Identify which cell holds the provided text, then report its [X, Y] central coordinate. 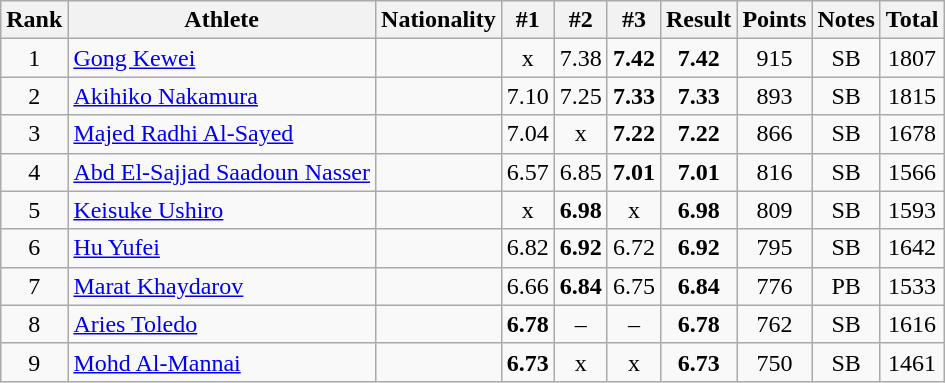
Rank [34, 20]
795 [774, 248]
Akihiko Nakamura [222, 96]
Gong Kewei [222, 58]
Athlete [222, 20]
6.66 [528, 286]
Nationality [439, 20]
816 [774, 172]
8 [34, 324]
1 [34, 58]
9 [34, 362]
1815 [912, 96]
7.04 [528, 134]
1533 [912, 286]
809 [774, 210]
776 [774, 286]
7 [34, 286]
#3 [634, 20]
#2 [580, 20]
1566 [912, 172]
1616 [912, 324]
750 [774, 362]
893 [774, 96]
Aries Toledo [222, 324]
1461 [912, 362]
Hu Yufei [222, 248]
6.85 [580, 172]
1593 [912, 210]
7.38 [580, 58]
3 [34, 134]
7.10 [528, 96]
915 [774, 58]
6 [34, 248]
5 [34, 210]
2 [34, 96]
Mohd Al-Mannai [222, 362]
Majed Radhi Al-Sayed [222, 134]
Abd El-Sajjad Saadoun Nasser [222, 172]
6.75 [634, 286]
#1 [528, 20]
1642 [912, 248]
4 [34, 172]
Marat Khaydarov [222, 286]
PB [846, 286]
Keisuke Ushiro [222, 210]
6.72 [634, 248]
6.82 [528, 248]
Total [912, 20]
7.25 [580, 96]
Points [774, 20]
6.57 [528, 172]
Notes [846, 20]
1807 [912, 58]
866 [774, 134]
762 [774, 324]
1678 [912, 134]
Result [698, 20]
